For the text-containing cell, return its midpoint in [X, Y] coordinate format. 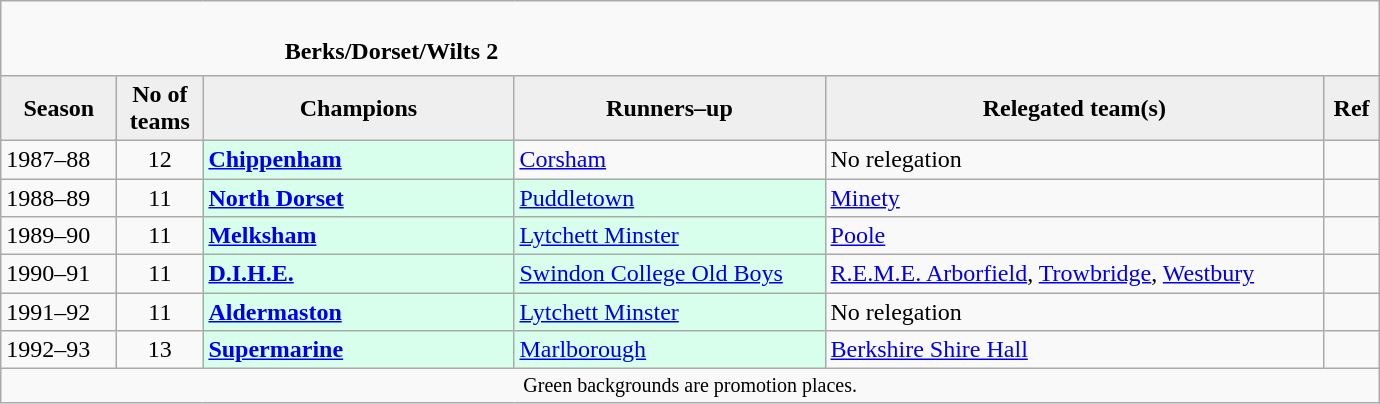
Melksham [358, 236]
Supermarine [358, 350]
1989–90 [59, 236]
Berkshire Shire Hall [1074, 350]
1988–89 [59, 197]
1992–93 [59, 350]
Season [59, 108]
Chippenham [358, 159]
Swindon College Old Boys [670, 274]
13 [160, 350]
1990–91 [59, 274]
D.I.H.E. [358, 274]
Runners–up [670, 108]
Puddletown [670, 197]
Relegated team(s) [1074, 108]
Poole [1074, 236]
No of teams [160, 108]
Green backgrounds are promotion places. [690, 386]
Champions [358, 108]
Marlborough [670, 350]
Corsham [670, 159]
Minety [1074, 197]
R.E.M.E. Arborfield, Trowbridge, Westbury [1074, 274]
12 [160, 159]
1991–92 [59, 312]
Ref [1352, 108]
Aldermaston [358, 312]
North Dorset [358, 197]
1987–88 [59, 159]
